Pinpoint the cell where the given text exists, returning its (x, y) midpoint coordinate. 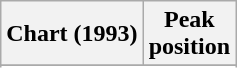
Peakposition (189, 34)
Chart (1993) (72, 34)
